Return the (X, Y) coordinate for the center point of the cell that contains the specified text.  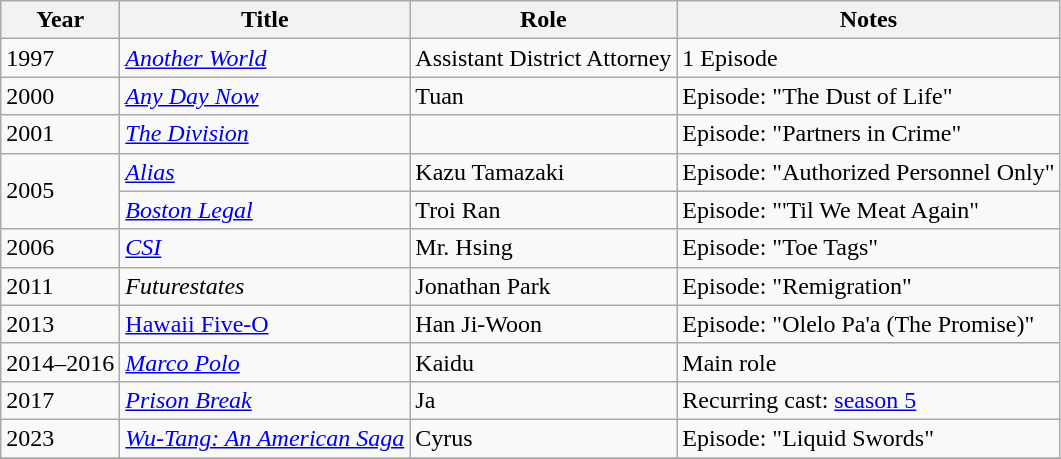
Recurring cast: season 5 (868, 400)
Han Ji-Woon (544, 324)
Assistant District Attorney (544, 58)
Tuan (544, 96)
Futurestates (265, 286)
2023 (60, 438)
1997 (60, 58)
2006 (60, 248)
Jonathan Park (544, 286)
2014–2016 (60, 362)
Mr. Hsing (544, 248)
Alias (265, 172)
Ja (544, 400)
2013 (60, 324)
Another World (265, 58)
Kaidu (544, 362)
2001 (60, 134)
2011 (60, 286)
Episode: "Olelo Pa'a (The Promise)" (868, 324)
Notes (868, 20)
Title (265, 20)
1 Episode (868, 58)
Wu-Tang: An American Saga (265, 438)
Year (60, 20)
CSI (265, 248)
Hawaii Five-O (265, 324)
2005 (60, 191)
Any Day Now (265, 96)
Episode: "'Til We Meat Again" (868, 210)
Cyrus (544, 438)
Boston Legal (265, 210)
Episode: "Toe Tags" (868, 248)
Episode: "Remigration" (868, 286)
Episode: "The Dust of Life" (868, 96)
Role (544, 20)
2017 (60, 400)
The Division (265, 134)
Marco Polo (265, 362)
Episode: "Partners in Crime" (868, 134)
Prison Break (265, 400)
Kazu Tamazaki (544, 172)
Episode: "Authorized Personnel Only" (868, 172)
Episode: "Liquid Swords" (868, 438)
Main role (868, 362)
2000 (60, 96)
Troi Ran (544, 210)
